Return the (X, Y) coordinate for the center point of the cell that contains the specified text.  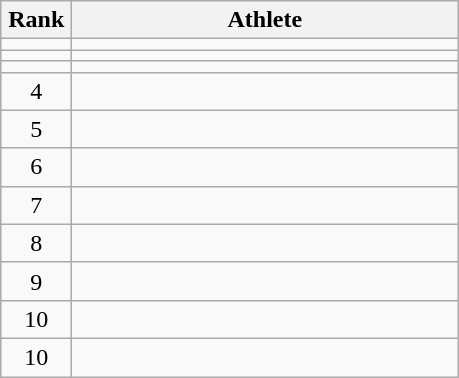
7 (36, 205)
8 (36, 243)
Rank (36, 20)
4 (36, 91)
5 (36, 129)
6 (36, 167)
Athlete (265, 20)
9 (36, 281)
